From the cell containing the given text, extract its center point as [x, y] coordinate. 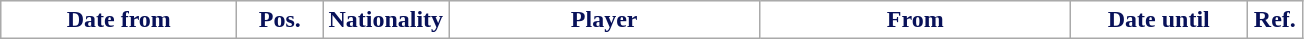
Ref. [1275, 20]
Player [604, 20]
Pos. [280, 20]
Date from [119, 20]
From [916, 20]
Date until [1159, 20]
Nationality [386, 20]
